Identify which cell holds the provided text, then report its (x, y) central coordinate. 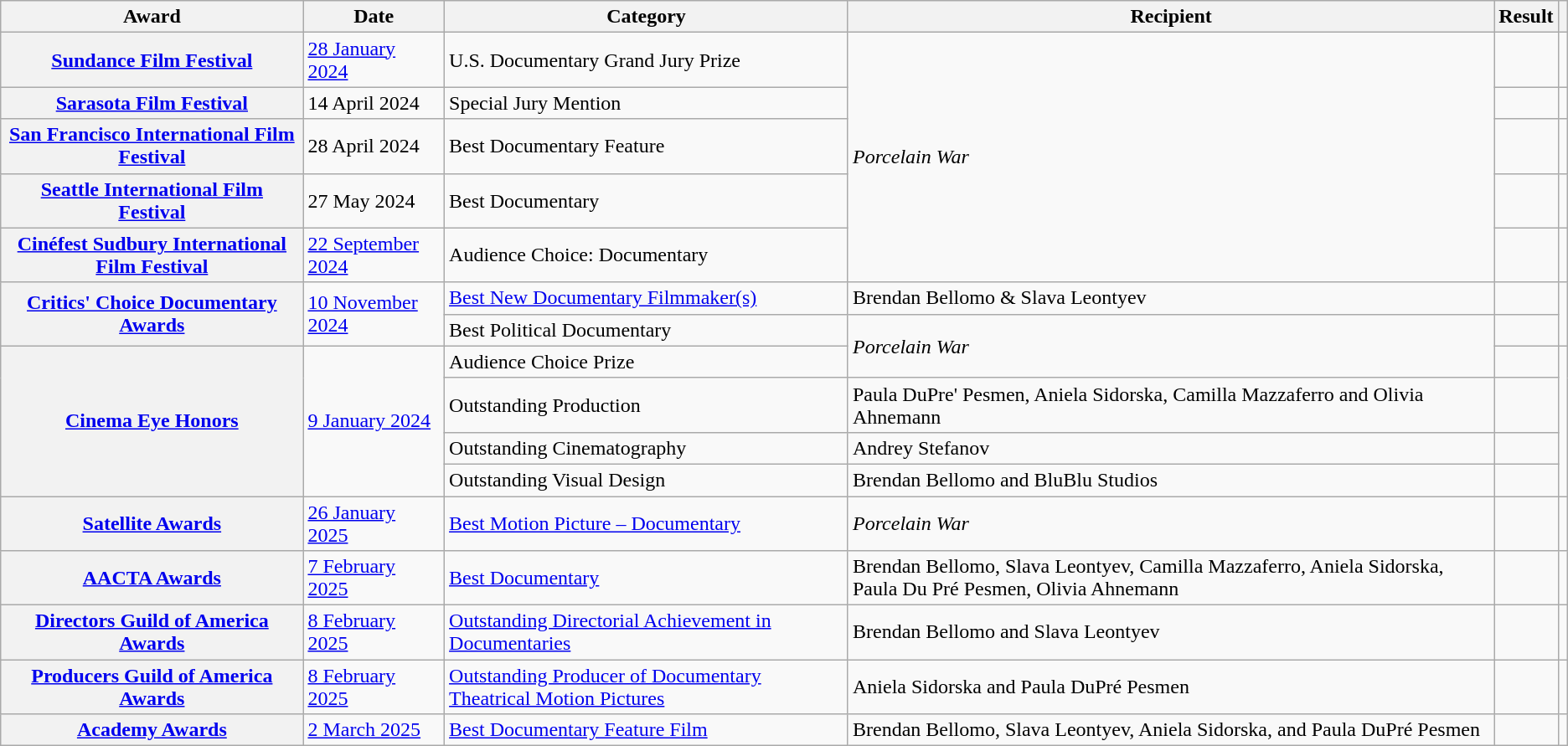
Sundance Film Festival (152, 60)
Cinema Eye Honors (152, 420)
Special Jury Mention (647, 103)
Best Documentary Feature (647, 146)
14 April 2024 (374, 103)
Award (152, 17)
Category (647, 17)
2 March 2025 (374, 730)
Academy Awards (152, 730)
Outstanding Visual Design (647, 480)
Cinéfest Sudbury International Film Festival (152, 255)
San Francisco International Film Festival (152, 146)
Andrey Stefanov (1171, 448)
Recipient (1171, 17)
Directors Guild of America Awards (152, 633)
Critics' Choice Documentary Awards (152, 314)
Outstanding Producer of Documentary Theatrical Motion Pictures (647, 687)
27 May 2024 (374, 201)
28 April 2024 (374, 146)
Audience Choice: Documentary (647, 255)
Best Motion Picture – Documentary (647, 522)
Brendan Bellomo and Slava Leontyev (1171, 633)
22 September 2024 (374, 255)
Seattle International Film Festival (152, 201)
Sarasota Film Festival (152, 103)
Audience Choice Prize (647, 362)
Best Documentary Feature Film (647, 730)
Paula DuPre' Pesmen, Aniela Sidorska, Camilla Mazzaferro and Olivia Ahnemann (1171, 405)
Brendan Bellomo, Slava Leontyev, Aniela Sidorska, and Paula DuPré Pesmen (1171, 730)
Brendan Bellomo and BluBlu Studios (1171, 480)
28 January 2024 (374, 60)
Date (374, 17)
Satellite Awards (152, 522)
Producers Guild of America Awards (152, 687)
Result (1526, 17)
Best Political Documentary (647, 330)
Outstanding Cinematography (647, 448)
Brendan Bellomo & Slava Leontyev (1171, 298)
Best New Documentary Filmmaker(s) (647, 298)
7 February 2025 (374, 578)
10 November 2024 (374, 314)
Outstanding Production (647, 405)
9 January 2024 (374, 420)
26 January 2025 (374, 522)
AACTA Awards (152, 578)
U.S. Documentary Grand Jury Prize (647, 60)
Outstanding Directorial Achievement in Documentaries (647, 633)
Aniela Sidorska and Paula DuPré Pesmen (1171, 687)
Brendan Bellomo, Slava Leontyev, Camilla Mazzaferro, Aniela Sidorska, Paula Du Pré Pesmen, Olivia Ahnemann (1171, 578)
